Provide the (X, Y) coordinate of the cell's center where the given text is located.  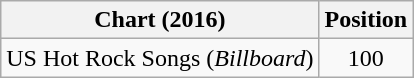
US Hot Rock Songs (Billboard) (160, 58)
100 (366, 58)
Position (366, 20)
Chart (2016) (160, 20)
